Detect which cell encompasses the target text, then output its [x, y] center coordinate. 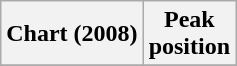
Chart (2008) [72, 34]
Peakposition [189, 34]
